Determine the [X, Y] coordinate at the center of the cell enclosing the given text.  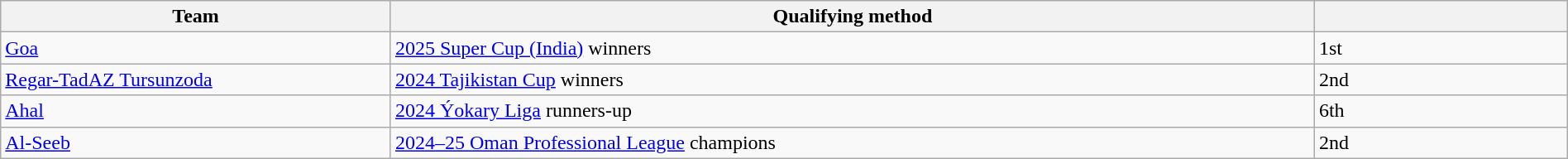
Qualifying method [852, 17]
2024–25 Oman Professional League champions [852, 142]
Regar-TadAZ Tursunzoda [196, 79]
1st [1441, 48]
6th [1441, 111]
Goa [196, 48]
2025 Super Cup (India) winners [852, 48]
Ahal [196, 111]
2024 Ýokary Liga runners-up [852, 111]
Team [196, 17]
2024 Tajikistan Cup winners [852, 79]
Al-Seeb [196, 142]
